From the cell containing the given text, extract its center point as [X, Y] coordinate. 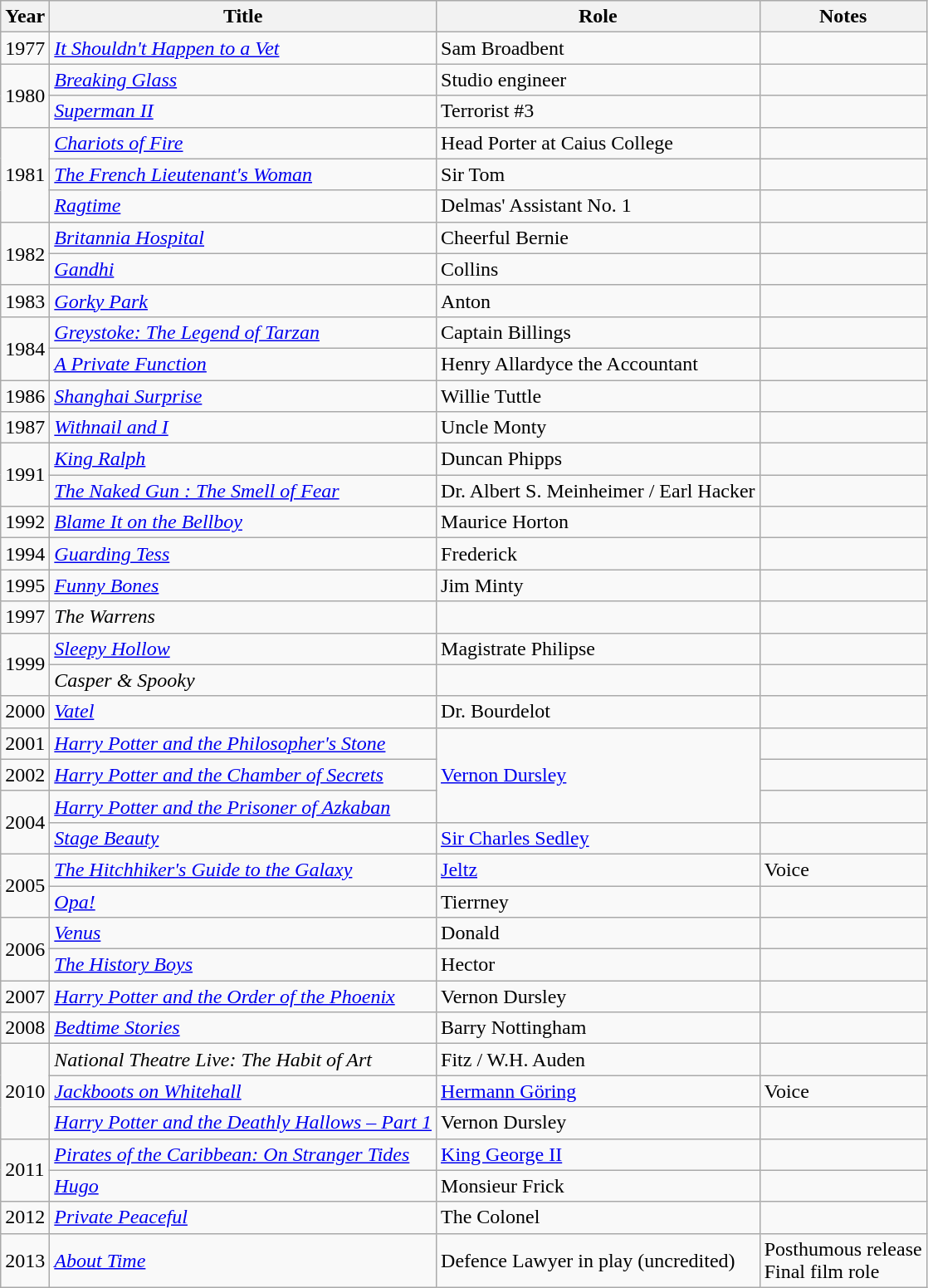
Jackboots on Whitehall [243, 1091]
Withnail and I [243, 428]
Shanghai Surprise [243, 396]
1987 [25, 428]
Blame It on the Bellboy [243, 522]
Sir Tom [598, 174]
Harry Potter and the Prisoner of Azkaban [243, 806]
Guarding Tess [243, 554]
The French Lieutenant's Woman [243, 174]
Maurice Horton [598, 522]
Dr. Bourdelot [598, 712]
1983 [25, 301]
Jim Minty [598, 585]
Role [598, 17]
Tierrney [598, 901]
2008 [25, 1028]
Terrorist #3 [598, 111]
1991 [25, 475]
Magistrate Philipse [598, 649]
Bedtime Stories [243, 1028]
2010 [25, 1091]
Gandhi [243, 269]
1995 [25, 585]
1984 [25, 348]
Willie Tuttle [598, 396]
About Time [243, 1261]
The Warrens [243, 617]
King Ralph [243, 459]
The Naked Gun : The Smell of Fear [243, 491]
Notes [843, 17]
2013 [25, 1261]
Ragtime [243, 206]
The History Boys [243, 965]
Stage Beauty [243, 838]
A Private Function [243, 364]
It Shouldn't Happen to a Vet [243, 48]
Barry Nottingham [598, 1028]
2012 [25, 1217]
1999 [25, 664]
Year [25, 17]
Hugo [243, 1186]
Delmas' Assistant No. 1 [598, 206]
1994 [25, 554]
Duncan Phipps [598, 459]
Vatel [243, 712]
1981 [25, 174]
1977 [25, 48]
Superman II [243, 111]
Frederick [598, 554]
Breaking Glass [243, 80]
The Hitchhiker's Guide to the Galaxy [243, 869]
1997 [25, 617]
Cheerful Bernie [598, 238]
Sir Charles Sedley [598, 838]
2007 [25, 997]
National Theatre Live: The Habit of Art [243, 1060]
2006 [25, 949]
Head Porter at Caius College [598, 143]
Pirates of the Caribbean: On Stranger Tides [243, 1154]
Hector [598, 965]
Monsieur Frick [598, 1186]
Harry Potter and the Deathly Hallows – Part 1 [243, 1123]
Harry Potter and the Chamber of Secrets [243, 775]
Harry Potter and the Order of the Phoenix [243, 997]
Funny Bones [243, 585]
Harry Potter and the Philosopher's Stone [243, 743]
Anton [598, 301]
Gorky Park [243, 301]
Fitz / W.H. Auden [598, 1060]
King George II [598, 1154]
Uncle Monty [598, 428]
2011 [25, 1170]
1986 [25, 396]
Britannia Hospital [243, 238]
2005 [25, 885]
Sleepy Hollow [243, 649]
Posthumous release Final film role [843, 1261]
Private Peaceful [243, 1217]
2002 [25, 775]
Dr. Albert S. Meinheimer / Earl Hacker [598, 491]
Chariots of Fire [243, 143]
Jeltz [598, 869]
Hermann Göring [598, 1091]
2004 [25, 822]
Sam Broadbent [598, 48]
The Colonel [598, 1217]
Defence Lawyer in play (uncredited) [598, 1261]
2000 [25, 712]
Collins [598, 269]
Greystoke: The Legend of Tarzan [243, 332]
Studio engineer [598, 80]
Title [243, 17]
Opa! [243, 901]
1982 [25, 253]
Captain Billings [598, 332]
Henry Allardyce the Accountant [598, 364]
Casper & Spooky [243, 680]
Venus [243, 933]
1980 [25, 95]
Donald [598, 933]
1992 [25, 522]
2001 [25, 743]
